Provide the [X, Y] coordinate of the cell's center where the given text is located.  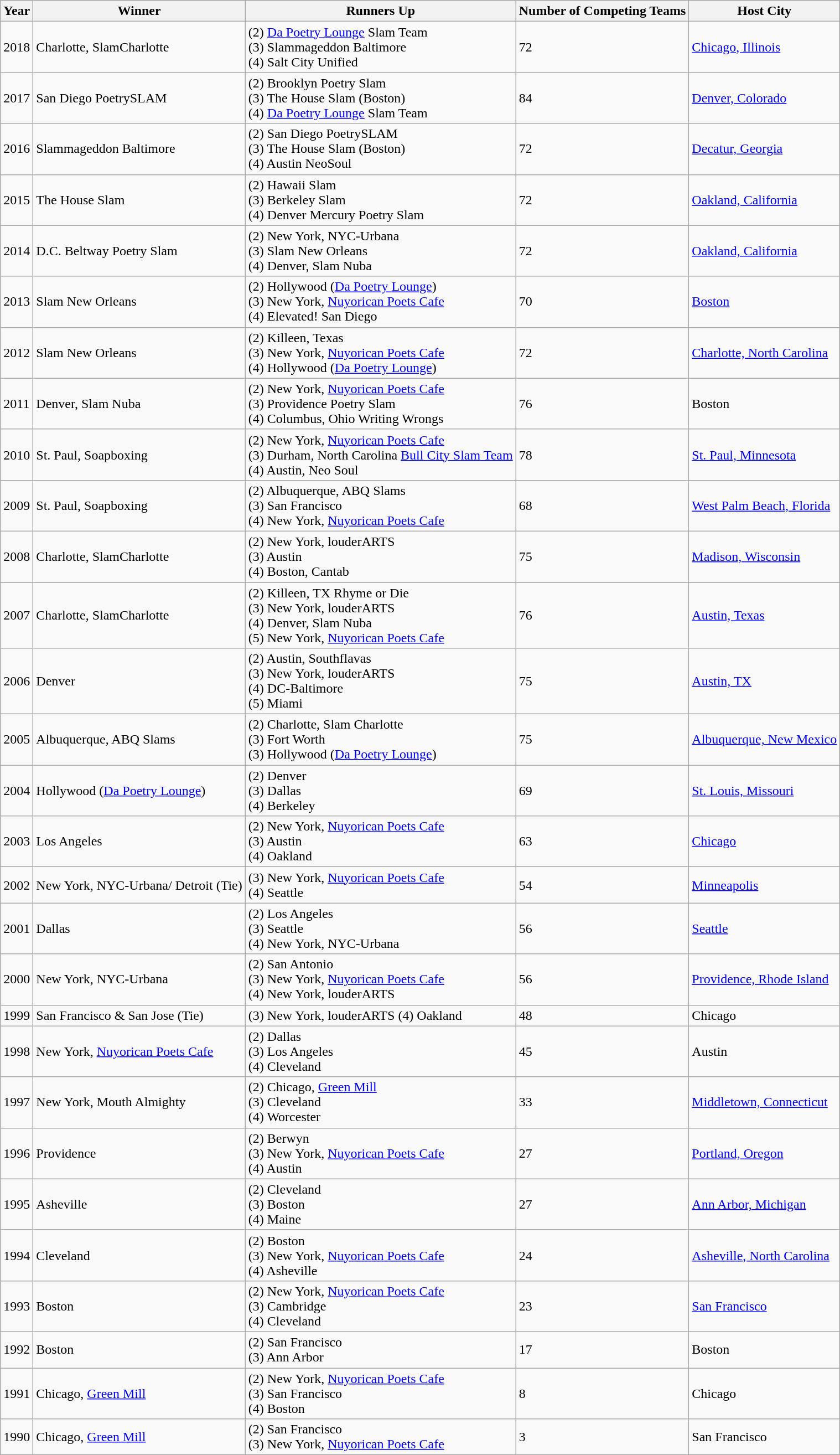
Albuquerque, ABQ Slams [139, 740]
(2) Los Angeles(3) Seattle(4) New York, NYC-Urbana [381, 928]
24 [602, 1255]
Madison, Wisconsin [765, 556]
New York, NYC-Urbana/ Detroit (Tie) [139, 885]
48 [602, 1015]
78 [602, 455]
1990 [17, 1437]
63 [602, 842]
The House Slam [139, 200]
2004 [17, 791]
2006 [17, 681]
68 [602, 505]
Decatur, Georgia [765, 149]
Slammageddon Baltimore [139, 149]
45 [602, 1051]
2001 [17, 928]
Ann Arbor, Michigan [765, 1204]
St. Paul, Minnesota [765, 455]
(2) New York, NYC-Urbana (3) Slam New Orleans (4) Denver, Slam Nuba [381, 251]
Austin, Texas [765, 616]
New York, Mouth Almighty [139, 1102]
D.C. Beltway Poetry Slam [139, 251]
(2) Austin, Southflavas(3) New York, louderARTS(4) DC-Baltimore(5) Miami [381, 681]
2008 [17, 556]
(2) Da Poetry Lounge Slam Team (3) Slammageddon Baltimore (4) Salt City Unified [381, 47]
Winner [139, 11]
1991 [17, 1393]
Asheville [139, 1204]
Runners Up [381, 11]
2016 [17, 149]
San Diego PoetrySLAM [139, 98]
Host City [765, 11]
Chicago, Illinois [765, 47]
8 [602, 1393]
Middletown, Connecticut [765, 1102]
1998 [17, 1051]
1995 [17, 1204]
(2) New York, Nuyorican Poets Cafe(3) Austin(4) Oakland [381, 842]
(2) Hollywood (Da Poetry Lounge) (3) New York, Nuyorican Poets Cafe (4) Elevated! San Diego [381, 302]
84 [602, 98]
Cleveland [139, 1255]
1992 [17, 1350]
(2) San Francisco(3) New York, Nuyorican Poets Cafe [381, 1437]
(2) Albuquerque, ABQ Slams(3) San Francisco(4) New York, Nuyorican Poets Cafe [381, 505]
2012 [17, 353]
(2) Killeen, Texas (3) New York, Nuyorican Poets Cafe (4) Hollywood (Da Poetry Lounge) [381, 353]
2013 [17, 302]
(2) Charlotte, Slam Charlotte(3) Fort Worth(3) Hollywood (Da Poetry Lounge) [381, 740]
2018 [17, 47]
2007 [17, 616]
(2) New York, Nuyorican Poets Cafe(3) Cambridge(4) Cleveland [381, 1306]
(2) Chicago, Green Mill(3) Cleveland(4) Worcester [381, 1102]
San Francisco & San Jose (Tie) [139, 1015]
New York, Nuyorican Poets Cafe [139, 1051]
23 [602, 1306]
1999 [17, 1015]
(2) Dallas(3) Los Angeles(4) Cleveland [381, 1051]
Dallas [139, 928]
33 [602, 1102]
Denver [139, 681]
Denver, Slam Nuba [139, 404]
Los Angeles [139, 842]
Number of Competing Teams [602, 11]
Austin [765, 1051]
Seattle [765, 928]
(3) New York, louderARTS (4) Oakland [381, 1015]
2017 [17, 98]
(2) Hawaii Slam (3) Berkeley Slam (4) Denver Mercury Poetry Slam [381, 200]
(2) Brooklyn Poetry Slam (3) The House Slam (Boston) (4) Da Poetry Lounge Slam Team [381, 98]
New York, NYC-Urbana [139, 979]
2014 [17, 251]
1994 [17, 1255]
(2) Killeen, TX Rhyme or Die(3) New York, louderARTS(4) Denver, Slam Nuba(5) New York, Nuyorican Poets Cafe [381, 616]
2011 [17, 404]
St. Louis, Missouri [765, 791]
69 [602, 791]
2015 [17, 200]
2005 [17, 740]
2010 [17, 455]
2002 [17, 885]
Portland, Oregon [765, 1153]
2003 [17, 842]
(2) Berwyn(3) New York, Nuyorican Poets Cafe(4) Austin [381, 1153]
(2) New York, louderARTS(3) Austin(4) Boston, Cantab [381, 556]
Denver, Colorado [765, 98]
(2) New York, Nuyorican Poets Cafe (3) Durham, North Carolina Bull City Slam Team(4) Austin, Neo Soul [381, 455]
(3) New York, Nuyorican Poets Cafe(4) Seattle [381, 885]
Providence [139, 1153]
Asheville, North Carolina [765, 1255]
(2) San Diego PoetrySLAM (3) The House Slam (Boston) (4) Austin NeoSoul [381, 149]
54 [602, 885]
Providence, Rhode Island [765, 979]
Hollywood (Da Poetry Lounge) [139, 791]
(2) Boston(3) New York, Nuyorican Poets Cafe(4) Asheville [381, 1255]
(2) New York, Nuyorican Poets Cafe (3) Providence Poetry Slam (4) Columbus, Ohio Writing Wrongs [381, 404]
(2) San Antonio(3) New York, Nuyorican Poets Cafe(4) New York, louderARTS [381, 979]
Charlotte, North Carolina [765, 353]
Austin, TX [765, 681]
1997 [17, 1102]
17 [602, 1350]
(2) New York, Nuyorican Poets Cafe(3) San Francisco(4) Boston [381, 1393]
3 [602, 1437]
West Palm Beach, Florida [765, 505]
70 [602, 302]
(2) Cleveland(3) Boston(4) Maine [381, 1204]
(2) Denver(3) Dallas(4) Berkeley [381, 791]
Minneapolis [765, 885]
Albuquerque, New Mexico [765, 740]
(2) San Francisco(3) Ann Arbor [381, 1350]
2009 [17, 505]
1996 [17, 1153]
Year [17, 11]
1993 [17, 1306]
2000 [17, 979]
